Detect which cell encompasses the target text, then output its (x, y) center coordinate. 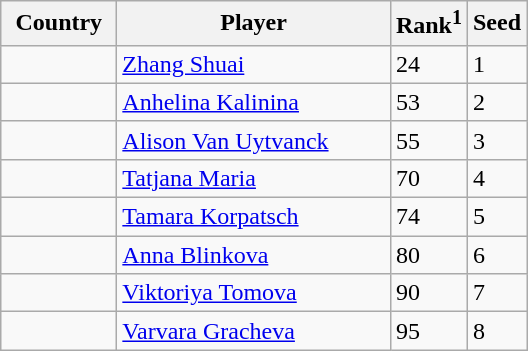
Seed (496, 24)
Player (254, 24)
Anhelina Kalinina (254, 102)
24 (428, 64)
55 (428, 140)
2 (496, 102)
3 (496, 140)
Rank1 (428, 24)
Tamara Korpatsch (254, 217)
Varvara Gracheva (254, 331)
Tatjana Maria (254, 178)
6 (496, 255)
8 (496, 331)
4 (496, 178)
Viktoriya Tomova (254, 293)
80 (428, 255)
53 (428, 102)
Country (59, 24)
Alison Van Uytvanck (254, 140)
70 (428, 178)
Zhang Shuai (254, 64)
1 (496, 64)
Anna Blinkova (254, 255)
74 (428, 217)
90 (428, 293)
7 (496, 293)
95 (428, 331)
5 (496, 217)
